For the text-containing cell, return its midpoint in (X, Y) coordinate format. 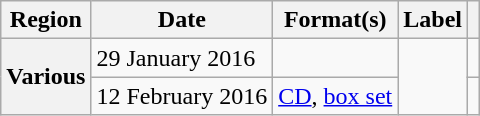
CD, box set (336, 96)
29 January 2016 (182, 58)
Label (433, 20)
Date (182, 20)
Format(s) (336, 20)
Various (46, 77)
Region (46, 20)
12 February 2016 (182, 96)
